Locate the cell with the specified text and output its [X, Y] center coordinate. 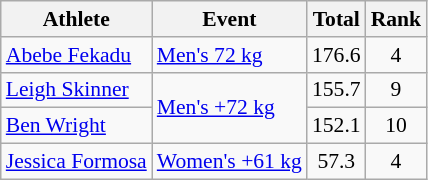
Abebe Fekadu [76, 55]
10 [396, 126]
152.1 [336, 126]
176.6 [336, 55]
Athlete [76, 19]
Men's 72 kg [230, 55]
Rank [396, 19]
Men's +72 kg [230, 108]
Jessica Formosa [76, 162]
Women's +61 kg [230, 162]
Total [336, 19]
57.3 [336, 162]
155.7 [336, 90]
Event [230, 19]
Leigh Skinner [76, 90]
Ben Wright [76, 126]
9 [396, 90]
